Return [x, y] of the center of cell containing provided text 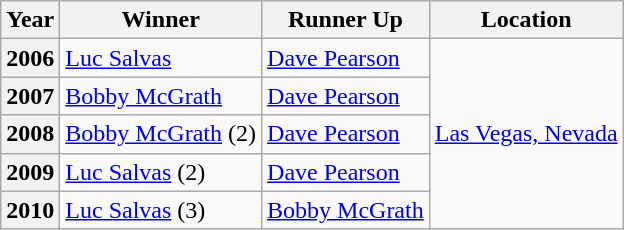
Luc Salvas (2) [161, 172]
Location [526, 20]
2010 [30, 210]
2008 [30, 134]
Luc Salvas [161, 58]
Runner Up [346, 20]
Bobby McGrath (2) [161, 134]
Las Vegas, Nevada [526, 134]
2009 [30, 172]
Winner [161, 20]
2007 [30, 96]
2006 [30, 58]
Year [30, 20]
Luc Salvas (3) [161, 210]
